Scan for the cell matching the given text and deliver its (X, Y) coordinate at center. 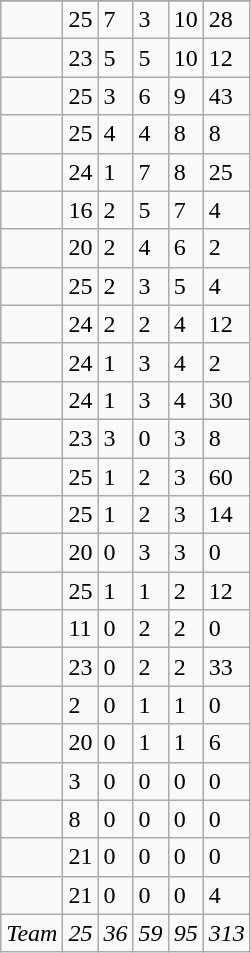
28 (226, 20)
95 (186, 933)
60 (226, 477)
36 (116, 933)
43 (226, 96)
313 (226, 933)
30 (226, 400)
33 (226, 667)
Team (32, 933)
11 (80, 629)
59 (150, 933)
9 (186, 96)
16 (80, 210)
14 (226, 515)
